From the cell containing the given text, extract its center point as (X, Y) coordinate. 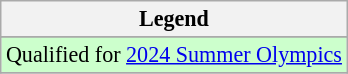
Legend (174, 18)
Qualified for 2024 Summer Olympics (174, 54)
